From the cell containing the given text, extract its center point as [x, y] coordinate. 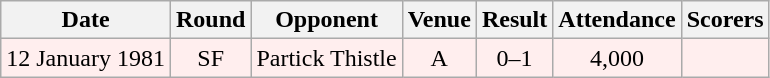
A [439, 58]
Partick Thistle [326, 58]
Attendance [617, 20]
Date [86, 20]
Round [210, 20]
Opponent [326, 20]
Result [514, 20]
SF [210, 58]
Scorers [725, 20]
4,000 [617, 58]
0–1 [514, 58]
12 January 1981 [86, 58]
Venue [439, 20]
